Detect which cell encompasses the target text, then output its [X, Y] center coordinate. 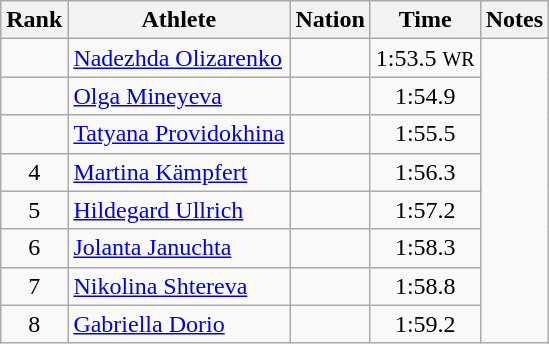
Rank [34, 20]
Gabriella Dorio [179, 324]
Nadezhda Olizarenko [179, 58]
Time [425, 20]
1:58.8 [425, 286]
1:53.5 WR [425, 58]
8 [34, 324]
5 [34, 210]
Olga Mineyeva [179, 96]
Martina Kämpfert [179, 172]
Athlete [179, 20]
Notes [514, 20]
4 [34, 172]
1:55.5 [425, 134]
1:54.9 [425, 96]
1:59.2 [425, 324]
6 [34, 248]
Hildegard Ullrich [179, 210]
1:58.3 [425, 248]
Tatyana Providokhina [179, 134]
Nikolina Shtereva [179, 286]
1:57.2 [425, 210]
Nation [330, 20]
1:56.3 [425, 172]
7 [34, 286]
Jolanta Januchta [179, 248]
